Output the (x, y) coordinate of the center of the cell containing the given text.  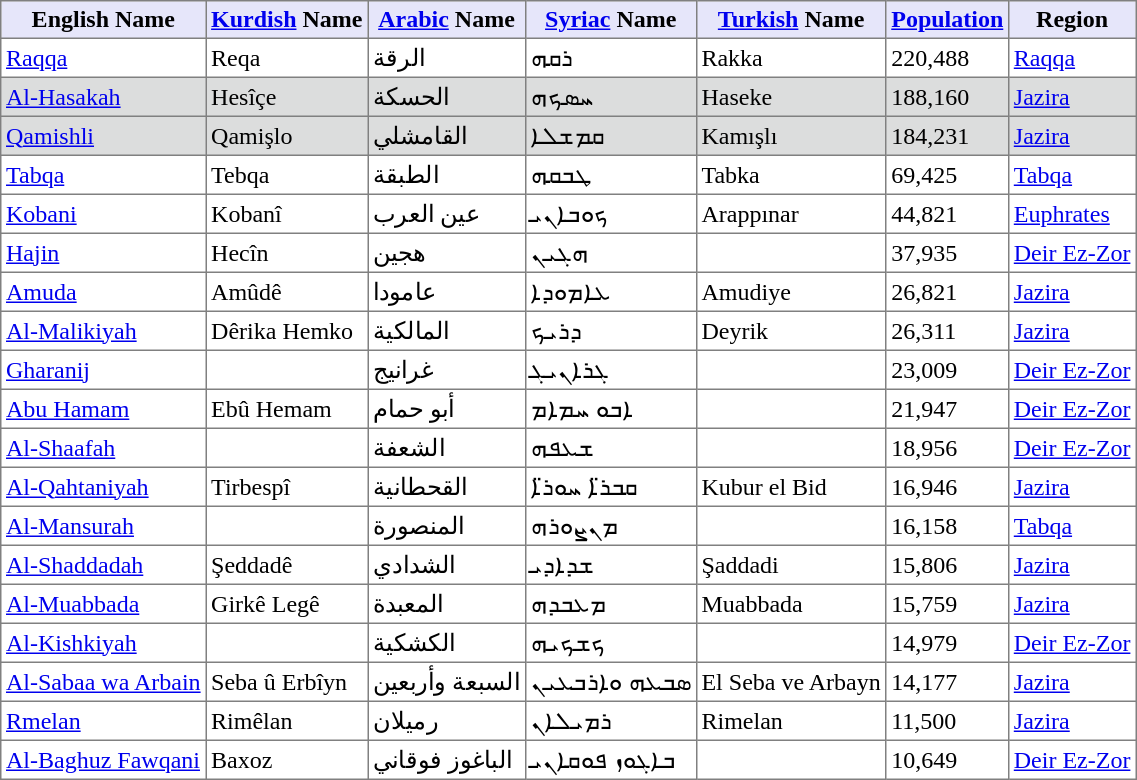
ܫܥܦܗ (610, 448)
ܟܘܒܐܢܝ (610, 214)
أبو حمام (447, 408)
Al-Shaafah (104, 448)
القحطانية (447, 486)
16,946 (948, 486)
Amuda (104, 292)
Al-Mansurah (104, 526)
Amûdê (287, 292)
Al-Shaddadah (104, 564)
السبعة وأربعين (447, 682)
Turkish Name (791, 20)
44,821 (948, 214)
Muabbada (791, 604)
Syriac Name (610, 20)
26,821 (948, 292)
Al-Qahtaniyah (104, 486)
الحسكة (447, 96)
Rakka (791, 58)
ܐܒܘ ܚܡܐܡ (610, 408)
Tirbespî (287, 486)
Rimêlan (287, 720)
Hecîn (287, 252)
26,311 (948, 330)
ܕܪܝܟ (610, 330)
Deyrik (791, 330)
Region (1072, 20)
الكشكية (447, 642)
Al-Sabaa wa Arbain (104, 682)
ܓܪܐܢܝܓ (610, 370)
الشعفة (447, 448)
Kubur el Bid (791, 486)
Al-Muabbada (104, 604)
English Name (104, 20)
الباغوز فوقاني (447, 760)
المالكية (447, 330)
Seba û Erbîyn (287, 682)
Qamishli (104, 136)
188,160 (948, 96)
10,649 (948, 760)
ܚܣܟܗ (610, 96)
Reqa (287, 58)
Kobani (104, 214)
184,231 (948, 136)
هجين (447, 252)
Tebqa (287, 174)
23,009 (948, 370)
الشدادي (447, 564)
37,935 (948, 252)
ܣܒܥܗ ܘܐܪܒܥܝܢ (610, 682)
Arabic Name (447, 20)
Şeddadê (287, 564)
Baxoz (287, 760)
Al-Baghuz Fawqani (104, 760)
ܩܒܪ̈ܐ ܚܘܪ̈ܐ (610, 486)
الرقة (447, 58)
ܩܡܫܠܐ (610, 136)
Rmelan (104, 720)
Population (948, 20)
عين العرب (447, 214)
المنصورة (447, 526)
21,947 (948, 408)
ܗܓܝܢ (610, 252)
Haseke (791, 96)
Girkê Legê (287, 604)
Al-Kishkiyah (104, 642)
11,500 (948, 720)
15,806 (948, 564)
ܛܒܩܗ (610, 174)
Tabka (791, 174)
69,425 (948, 174)
ܥܐܡܘܕܐ (610, 292)
15,759 (948, 604)
القامشلي (447, 136)
14,979 (948, 642)
El Seba ve Arbayn (791, 682)
Kurdish Name (287, 20)
ܪܩܗ (610, 58)
ܡܥܒܕܗ (610, 604)
Rimelan (791, 720)
Qamişlo (287, 136)
Abu Hamam (104, 408)
Dêrika Hemko (287, 330)
Şaddadi (791, 564)
Kamışlı (791, 136)
المعبدة (447, 604)
Al-Hasakah (104, 96)
ܪܡܝܠܐܢ (610, 720)
Gharanij (104, 370)
Hajin (104, 252)
ܒܐܓܘܙ ܦܘܩܐܢܝ (610, 760)
Amudiye (791, 292)
16,158 (948, 526)
الطبقة (447, 174)
220,488 (948, 58)
Al-Malikiyah (104, 330)
ܟܫܟܝܗ (610, 642)
Ebû Hemam (287, 408)
14,177 (948, 682)
غرانيج (447, 370)
Hesîçe (287, 96)
18,956 (948, 448)
Euphrates (1072, 214)
Arappınar (791, 214)
رميلان (447, 720)
Kobanî (287, 214)
عامودا (447, 292)
ܫܕܐܕܝ (610, 564)
ܡܢܨܘܪܗ (610, 526)
